Output the [x, y] coordinate of the center of the cell containing the given text.  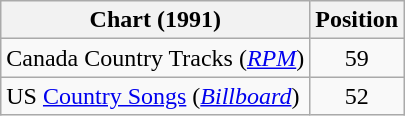
Chart (1991) [156, 20]
59 [357, 58]
52 [357, 96]
Canada Country Tracks (RPM) [156, 58]
Position [357, 20]
US Country Songs (Billboard) [156, 96]
